Return (X, Y) of the center of cell containing provided text 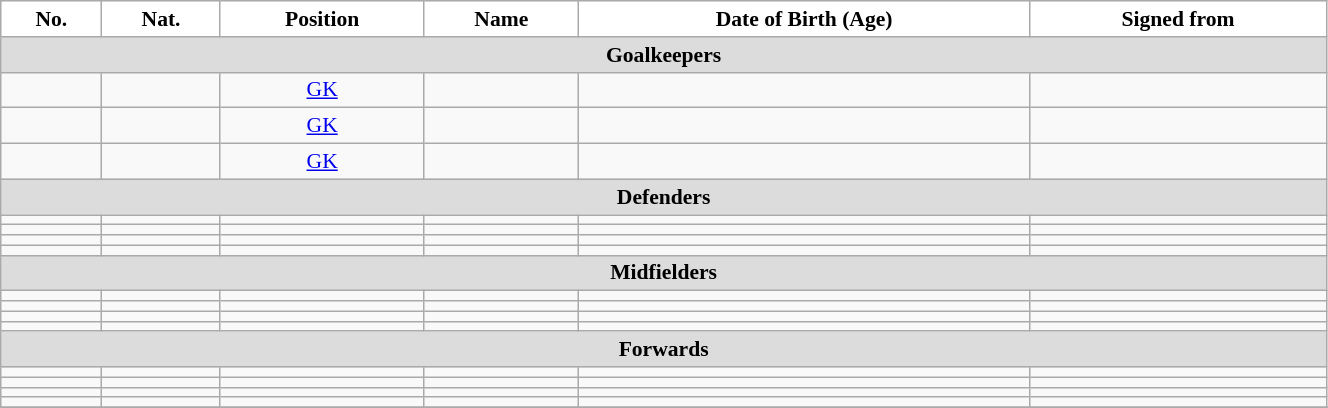
Signed from (1178, 19)
Goalkeepers (664, 55)
Nat. (161, 19)
Forwards (664, 350)
Date of Birth (Age) (804, 19)
Midfielders (664, 273)
No. (52, 19)
Position (322, 19)
Defenders (664, 197)
Name (502, 19)
